Search for the cell housing the specified text and yield its [x, y] center coordinate. 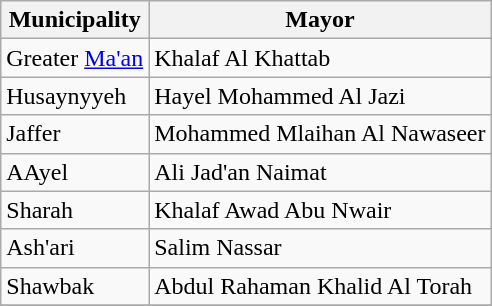
AAyel [75, 172]
Sharah [75, 210]
Hayel Mohammed Al Jazi [320, 96]
Mohammed Mlaihan Al Nawaseer [320, 134]
Shawbak [75, 286]
Khalaf Al Khattab [320, 58]
Khalaf Awad Abu Nwair [320, 210]
Mayor [320, 20]
Salim Nassar [320, 248]
Jaffer [75, 134]
Municipality [75, 20]
Greater Ma'an [75, 58]
Abdul Rahaman Khalid Al Torah [320, 286]
Ash'ari [75, 248]
Ali Jad'an Naimat [320, 172]
Husaynyyeh [75, 96]
